From the cell containing the given text, extract its center point as (X, Y) coordinate. 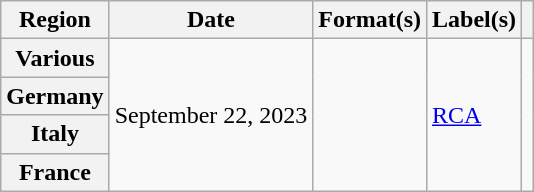
Format(s) (370, 20)
Various (55, 58)
RCA (474, 115)
Date (211, 20)
September 22, 2023 (211, 115)
Italy (55, 134)
Region (55, 20)
Germany (55, 96)
France (55, 172)
Label(s) (474, 20)
